Provide the (X, Y) coordinate of the cell's center where the given text is located.  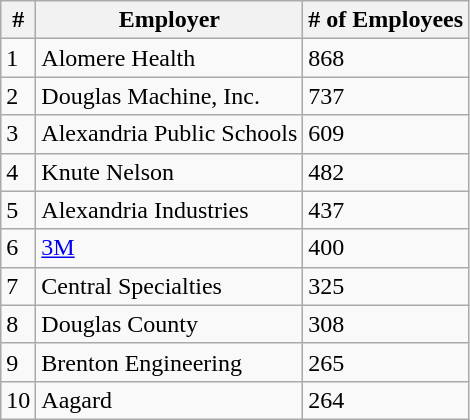
5 (18, 210)
8 (18, 324)
# of Employees (386, 20)
Employer (170, 20)
437 (386, 210)
Knute Nelson (170, 172)
10 (18, 400)
3M (170, 248)
Brenton Engineering (170, 362)
Central Specialties (170, 286)
Douglas County (170, 324)
4 (18, 172)
482 (386, 172)
609 (386, 134)
308 (386, 324)
2 (18, 96)
Douglas Machine, Inc. (170, 96)
265 (386, 362)
264 (386, 400)
Alomere Health (170, 58)
3 (18, 134)
# (18, 20)
9 (18, 362)
1 (18, 58)
400 (386, 248)
7 (18, 286)
868 (386, 58)
6 (18, 248)
Aagard (170, 400)
737 (386, 96)
325 (386, 286)
Alexandria Public Schools (170, 134)
Alexandria Industries (170, 210)
